Output the [X, Y] coordinate of the center of the cell containing the given text.  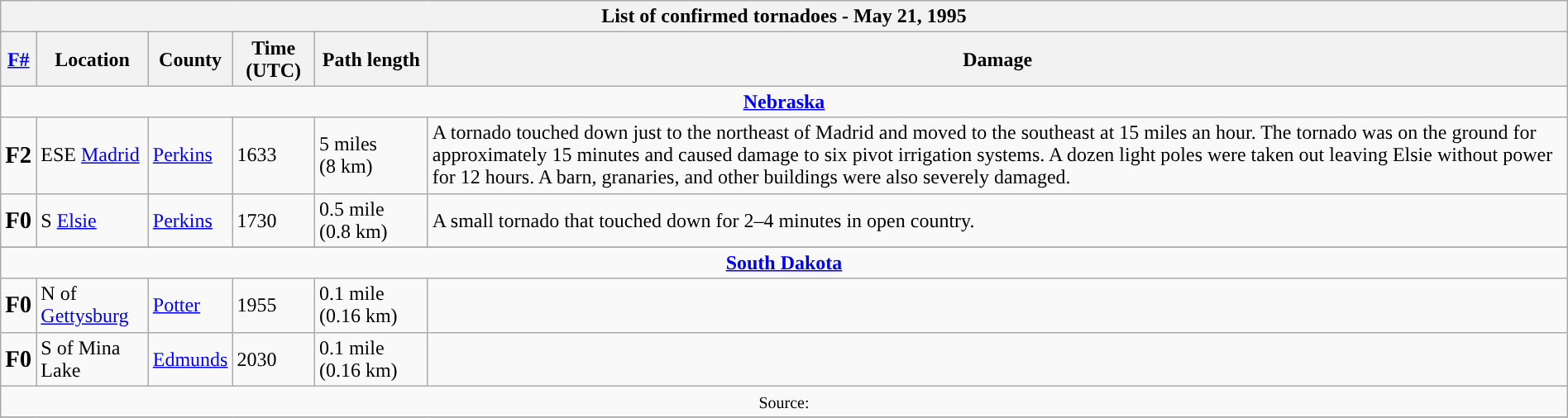
Edmunds [190, 359]
South Dakota [784, 263]
Damage [997, 59]
1955 [273, 306]
S of Mina Lake [93, 359]
A small tornado that touched down for 2–4 minutes in open country. [997, 220]
Source: [784, 401]
Nebraska [784, 102]
1633 [273, 155]
2030 [273, 359]
5 miles (8 km) [370, 155]
F# [18, 59]
County [190, 59]
Path length [370, 59]
Potter [190, 306]
List of confirmed tornadoes - May 21, 1995 [784, 17]
1730 [273, 220]
ESE Madrid [93, 155]
0.5 mile (0.8 km) [370, 220]
F2 [18, 155]
S Elsie [93, 220]
Time (UTC) [273, 59]
N of Gettysburg [93, 306]
Location [93, 59]
